For the text-containing cell, return its midpoint in (X, Y) coordinate format. 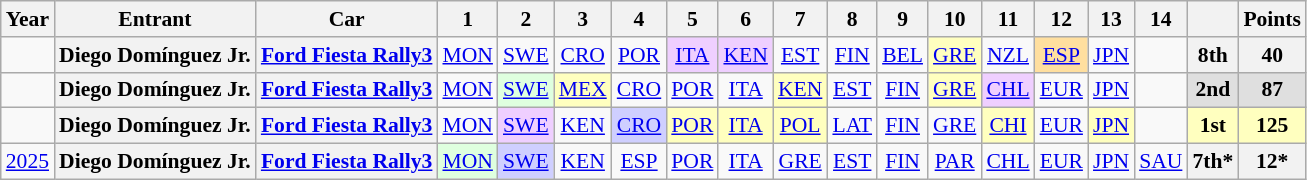
2025 (28, 162)
SAU (1160, 162)
12 (1062, 19)
Entrant (155, 19)
2nd (1212, 90)
4 (640, 19)
8 (852, 19)
NZL (1008, 55)
12* (1272, 162)
Year (28, 19)
7th* (1212, 162)
7 (800, 19)
CHI (1008, 126)
1 (468, 19)
8th (1212, 55)
40 (1272, 55)
125 (1272, 126)
PAR (954, 162)
BEL (902, 55)
2 (526, 19)
13 (1111, 19)
10 (954, 19)
14 (1160, 19)
6 (745, 19)
1st (1212, 126)
5 (692, 19)
3 (583, 19)
LAT (852, 126)
Points (1272, 19)
Car (347, 19)
87 (1272, 90)
9 (902, 19)
MEX (583, 90)
11 (1008, 19)
POL (800, 126)
